Scan for the cell matching the given text and deliver its [x, y] coordinate at center. 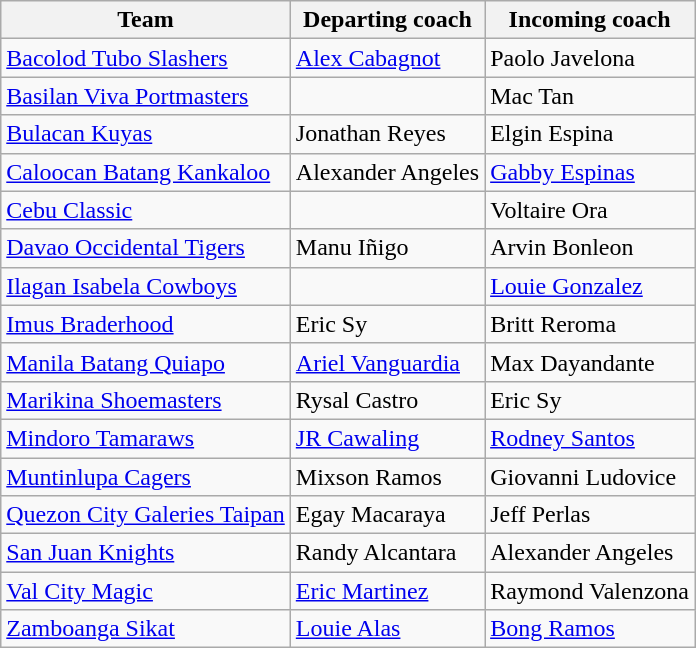
Ilagan Isabela Cowboys [146, 286]
Manila Batang Quiapo [146, 362]
Manu Iñigo [387, 248]
Mixson Ramos [387, 477]
Rysal Castro [387, 400]
Jeff Perlas [590, 515]
Muntinlupa Cagers [146, 477]
Britt Reroma [590, 324]
Departing coach [387, 20]
Arvin Bonleon [590, 248]
Zamboanga Sikat [146, 629]
San Juan Knights [146, 553]
Mac Tan [590, 96]
Max Dayandante [590, 362]
Louie Gonzalez [590, 286]
Jonathan Reyes [387, 134]
Marikina Shoemasters [146, 400]
Incoming coach [590, 20]
Team [146, 20]
Imus Braderhood [146, 324]
Gabby Espinas [590, 172]
Mindoro Tamaraws [146, 438]
Raymond Valenzona [590, 591]
Val City Magic [146, 591]
Ariel Vanguardia [387, 362]
Bulacan Kuyas [146, 134]
Caloocan Batang Kankaloo [146, 172]
Voltaire Ora [590, 210]
Davao Occidental Tigers [146, 248]
Bong Ramos [590, 629]
Elgin Espina [590, 134]
Eric Martinez [387, 591]
Giovanni Ludovice [590, 477]
Bacolod Tubo Slashers [146, 58]
Randy Alcantara [387, 553]
JR Cawaling [387, 438]
Paolo Javelona [590, 58]
Louie Alas [387, 629]
Alex Cabagnot [387, 58]
Egay Macaraya [387, 515]
Quezon City Galeries Taipan [146, 515]
Cebu Classic [146, 210]
Rodney Santos [590, 438]
Basilan Viva Portmasters [146, 96]
